Identify which cell holds the provided text, then report its [x, y] central coordinate. 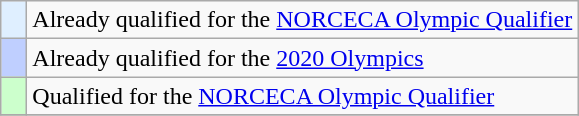
Already qualified for the NORCECA Olympic Qualifier [302, 20]
Qualified for the NORCECA Olympic Qualifier [302, 96]
Already qualified for the 2020 Olympics [302, 58]
